Return (x, y) of the center of cell containing provided text 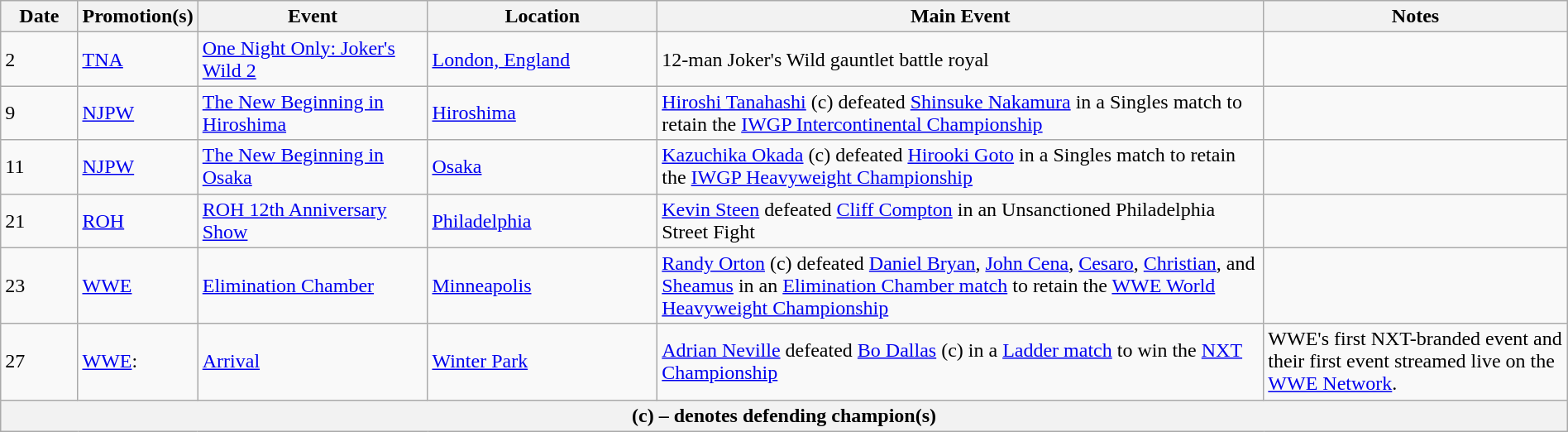
Location (543, 17)
Kevin Steen defeated Cliff Compton in an Unsanctioned Philadelphia Street Fight (961, 220)
(c) – denotes defending champion(s) (784, 415)
Philadelphia (543, 220)
Arrival (313, 362)
One Night Only: Joker's Wild 2 (313, 60)
Adrian Neville defeated Bo Dallas (c) in a Ladder match to win the NXT Championship (961, 362)
The New Beginning in Hiroshima (313, 113)
Main Event (961, 17)
Winter Park (543, 362)
2 (40, 60)
WWE (137, 286)
Promotion(s) (137, 17)
TNA (137, 60)
ROH 12th Anniversary Show (313, 220)
Notes (1416, 17)
Date (40, 17)
9 (40, 113)
Osaka (543, 167)
Elimination Chamber (313, 286)
Hiroshima (543, 113)
Event (313, 17)
The New Beginning in Osaka (313, 167)
London, England (543, 60)
ROH (137, 220)
11 (40, 167)
12-man Joker's Wild gauntlet battle royal (961, 60)
Kazuchika Okada (c) defeated Hirooki Goto in a Singles match to retain the IWGP Heavyweight Championship (961, 167)
WWE's first NXT-branded event and their first event streamed live on the WWE Network. (1416, 362)
WWE: (137, 362)
Hiroshi Tanahashi (c) defeated Shinsuke Nakamura in a Singles match to retain the IWGP Intercontinental Championship (961, 113)
21 (40, 220)
Minneapolis (543, 286)
23 (40, 286)
27 (40, 362)
